Scan for the cell matching the given text and deliver its (x, y) coordinate at center. 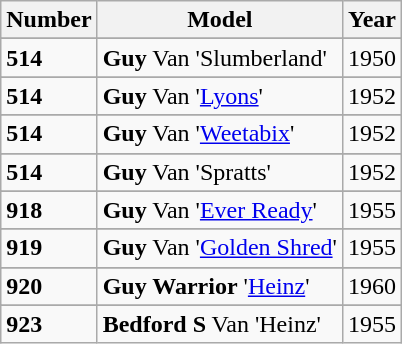
1960 (372, 286)
Number (49, 20)
918 (49, 210)
Guy Warrior 'Heinz' (220, 286)
Year (372, 20)
Guy Van 'Ever Ready' (220, 210)
923 (49, 324)
Guy Van 'Weetabix' (220, 134)
Model (220, 20)
1950 (372, 58)
Guy Van 'Spratts' (220, 172)
Guy Van 'Golden Shred' (220, 248)
Guy Van 'Slumberland' (220, 58)
Bedford S Van 'Heinz' (220, 324)
919 (49, 248)
920 (49, 286)
Guy Van 'Lyons' (220, 96)
